Search for the cell housing the specified text and yield its (x, y) center coordinate. 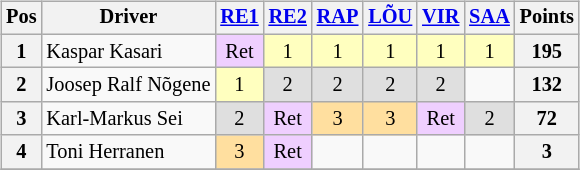
195 (547, 51)
Points (547, 18)
RE2 (288, 18)
RE1 (239, 18)
4 (21, 152)
RAP (338, 18)
SAA (489, 18)
Joosep Ralf Nõgene (128, 85)
Karl-Markus Sei (128, 119)
Pos (21, 18)
Toni Herranen (128, 152)
Kaspar Kasari (128, 51)
VIR (440, 18)
LÕU (390, 18)
Driver (128, 18)
132 (547, 85)
72 (547, 119)
